Determine the [X, Y] coordinate at the center of the cell enclosing the given text.  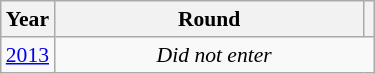
Round [209, 19]
Did not enter [214, 55]
2013 [28, 55]
Year [28, 19]
